Capture the cell that displays the provided text and extract its (x, y) central coordinate. 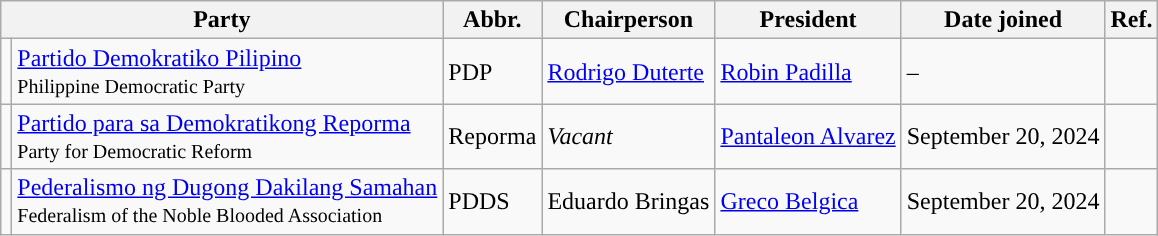
Partido para sa Demokratikong RepormaParty for Democratic Reform (228, 136)
PDP (492, 72)
Ref. (1132, 20)
Rodrigo Duterte (628, 72)
Vacant (628, 136)
Party (222, 20)
Chairperson (628, 20)
Partido Demokratiko PilipinoPhilippine Democratic Party (228, 72)
Abbr. (492, 20)
PDDS (492, 202)
Pantaleon Alvarez (808, 136)
Pederalismo ng Dugong Dakilang SamahanFederalism of the Noble Blooded Association (228, 202)
Robin Padilla (808, 72)
Reporma (492, 136)
Date joined (1003, 20)
President (808, 20)
– (1003, 72)
Eduardo Bringas (628, 202)
Greco Belgica (808, 202)
